Scan for the cell matching the given text and deliver its (x, y) coordinate at center. 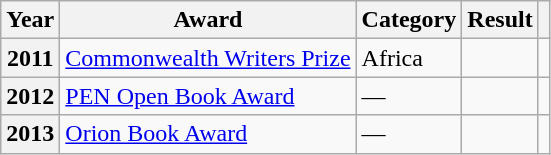
2011 (30, 58)
Result (500, 20)
Orion Book Award (208, 134)
Year (30, 20)
Commonwealth Writers Prize (208, 58)
PEN Open Book Award (208, 96)
Category (409, 20)
Award (208, 20)
Africa (409, 58)
2013 (30, 134)
2012 (30, 96)
